Pinpoint the cell where the given text exists, returning its [X, Y] midpoint coordinate. 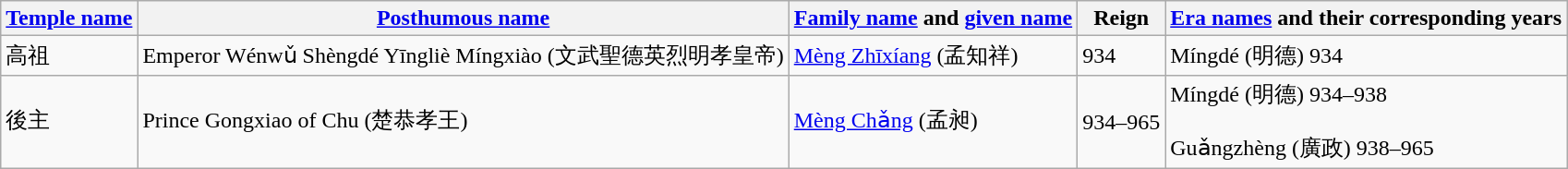
Mèng Zhīxíang (孟知祥) [933, 55]
Emperor Wénwǔ Shèngdé Yīngliè Míngxiào (文武聖德英烈明孝皇帝) [464, 55]
Reign [1121, 18]
Míngdé (明德) 934–938Guǎngzhèng (廣政) 938–965 [1367, 122]
Temple name [69, 18]
Era names and their corresponding years [1367, 18]
934 [1121, 55]
Posthumous name [464, 18]
Prince Gongxiao of Chu (楚恭孝王) [464, 122]
934–965 [1121, 122]
後主 [69, 122]
Family name and given name [933, 18]
Míngdé (明德) 934 [1367, 55]
Mèng Chǎng (孟昶) [933, 122]
高祖 [69, 55]
